Identify which cell holds the provided text, then report its [X, Y] central coordinate. 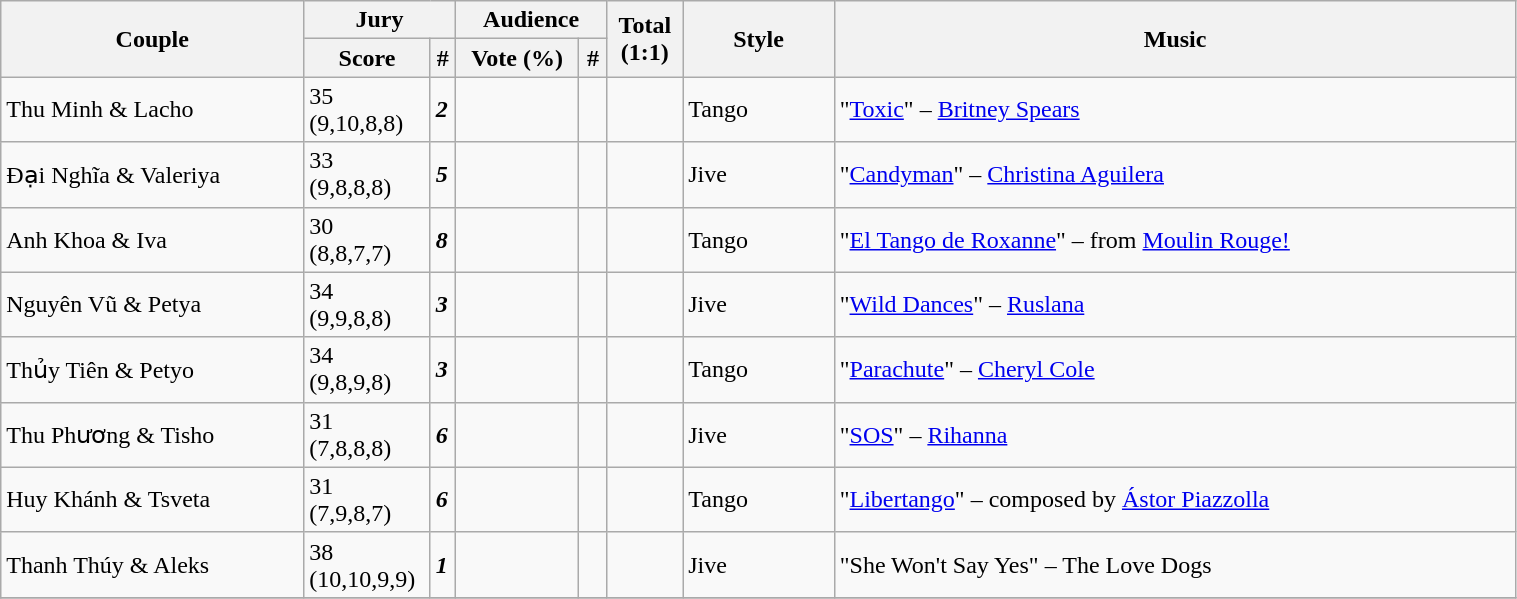
Jury [380, 20]
Music [1175, 39]
Thanh Thúy & Aleks [152, 564]
"El Tango de Roxanne" – from Moulin Rouge! [1175, 240]
35 (9,10,8,8) [368, 110]
34 (9,8,9,8) [368, 370]
Total (1:1) [645, 39]
Style [759, 39]
Score [368, 58]
30 (8,8,7,7) [368, 240]
31 (7,8,8,8) [368, 434]
"Candyman" – Christina Aguilera [1175, 174]
"SOS" – Rihanna [1175, 434]
8 [442, 240]
Thu Phương & Tisho [152, 434]
Nguyên Vũ & Petya [152, 304]
Audience [531, 20]
31 (7,9,8,7) [368, 500]
Thủy Tiên & Petyo [152, 370]
Anh Khoa & Iva [152, 240]
2 [442, 110]
Thu Minh & Lacho [152, 110]
33 (9,8,8,8) [368, 174]
38 (10,10,9,9) [368, 564]
Vote (%) [517, 58]
"Parachute" – Cheryl Cole [1175, 370]
1 [442, 564]
Đại Nghĩa & Valeriya [152, 174]
"She Won't Say Yes" – The Love Dogs [1175, 564]
"Libertango" – composed by Ástor Piazzolla [1175, 500]
34 (9,9,8,8) [368, 304]
5 [442, 174]
"Toxic" – Britney Spears [1175, 110]
Couple [152, 39]
Huy Khánh & Tsveta [152, 500]
"Wild Dances" – Ruslana [1175, 304]
